Provide the (x, y) coordinate of the cell's center where the given text is located.  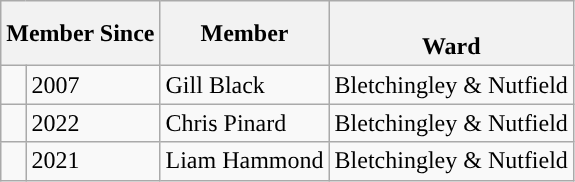
2007 (93, 85)
2022 (93, 123)
2021 (93, 161)
Member (244, 34)
Chris Pinard (244, 123)
Member Since (80, 34)
Ward (451, 34)
Liam Hammond (244, 161)
Gill Black (244, 85)
